Locate the cell with the specified text and output its (x, y) center coordinate. 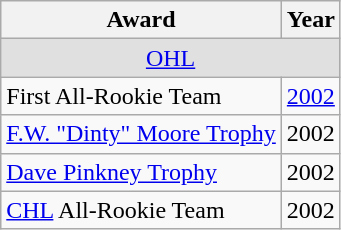
OHL (171, 58)
Dave Pinkney Trophy (142, 172)
First All-Rookie Team (142, 96)
Year (310, 20)
F.W. "Dinty" Moore Trophy (142, 134)
CHL All-Rookie Team (142, 210)
Award (142, 20)
